Return the (x, y) coordinate for the center point of the cell that contains the specified text.  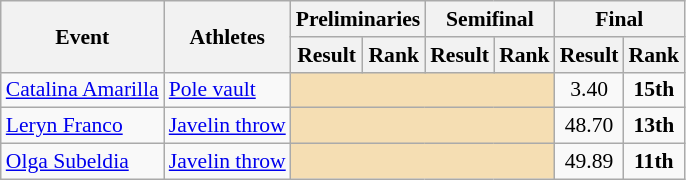
13th (654, 126)
49.89 (590, 162)
3.40 (590, 90)
Pole vault (228, 90)
Event (82, 36)
15th (654, 90)
Athletes (228, 36)
Leryn Franco (82, 126)
Final (620, 19)
Catalina Amarilla (82, 90)
Semifinal (490, 19)
Preliminaries (358, 19)
11th (654, 162)
Olga Subeldia (82, 162)
48.70 (590, 126)
